Search for the cell housing the specified text and yield its (X, Y) center coordinate. 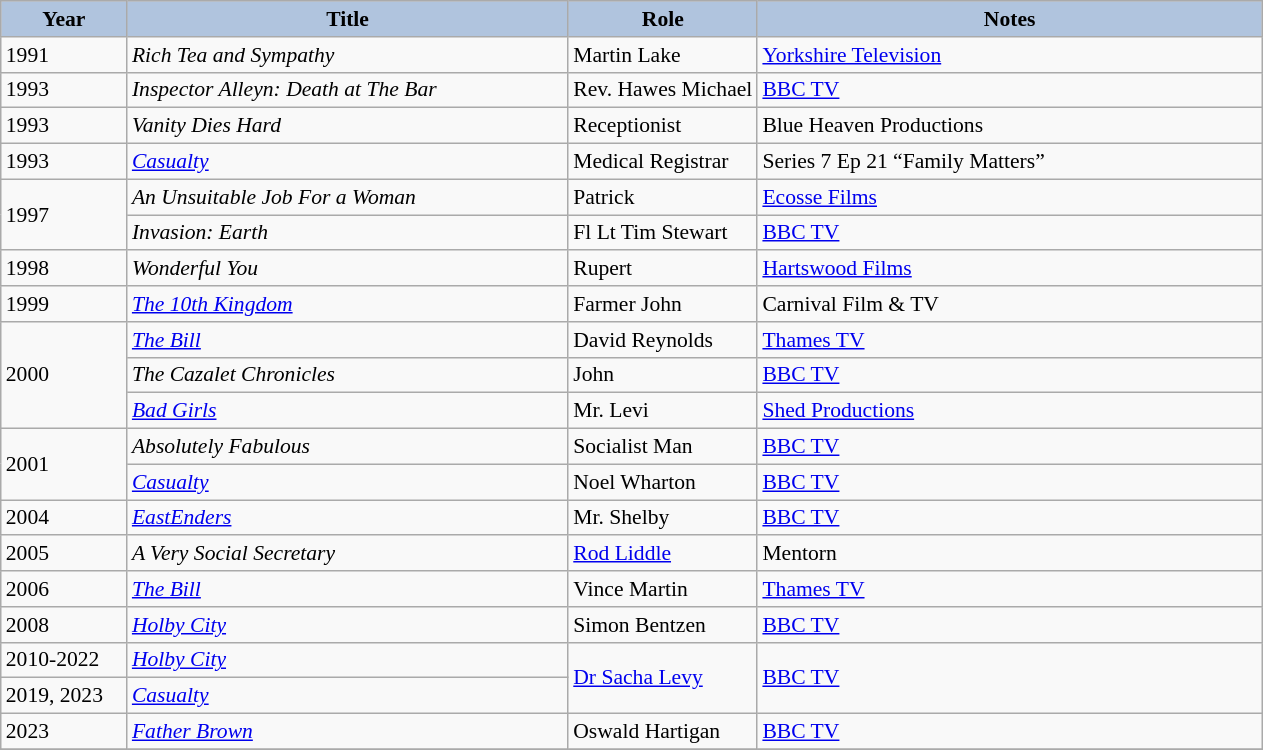
The 10th Kingdom (348, 304)
David Reynolds (662, 340)
Vanity Dies Hard (348, 126)
2008 (64, 625)
An Unsuitable Job For a Woman (348, 197)
Yorkshire Television (1009, 55)
2005 (64, 554)
1998 (64, 269)
Bad Girls (348, 411)
Mentorn (1009, 554)
Fl Lt Tim Stewart (662, 233)
Rev. Hawes Michael (662, 90)
Patrick (662, 197)
Wonderful You (348, 269)
2019, 2023 (64, 696)
Invasion: Earth (348, 233)
2000 (64, 376)
Rupert (662, 269)
Medical Registrar (662, 162)
2001 (64, 464)
Noel Wharton (662, 482)
Carnival Film & TV (1009, 304)
Notes (1009, 19)
1997 (64, 214)
Mr. Shelby (662, 518)
Vince Martin (662, 589)
Oswald Hartigan (662, 732)
Farmer John (662, 304)
2004 (64, 518)
Rich Tea and Sympathy (348, 55)
Dr Sacha Levy (662, 678)
Ecosse Films (1009, 197)
Inspector Alleyn: Death at The Bar (348, 90)
Absolutely Fabulous (348, 447)
John (662, 375)
Mr. Levi (662, 411)
A Very Social Secretary (348, 554)
Year (64, 19)
2006 (64, 589)
Rod Liddle (662, 554)
The Cazalet Chronicles (348, 375)
EastEnders (348, 518)
Receptionist (662, 126)
Blue Heaven Productions (1009, 126)
Simon Bentzen (662, 625)
Hartswood Films (1009, 269)
2023 (64, 732)
Title (348, 19)
Series 7 Ep 21 “Family Matters” (1009, 162)
Socialist Man (662, 447)
1999 (64, 304)
Father Brown (348, 732)
Shed Productions (1009, 411)
2010-2022 (64, 660)
1991 (64, 55)
Role (662, 19)
Martin Lake (662, 55)
